Output the [X, Y] coordinate of the center of the cell containing the given text.  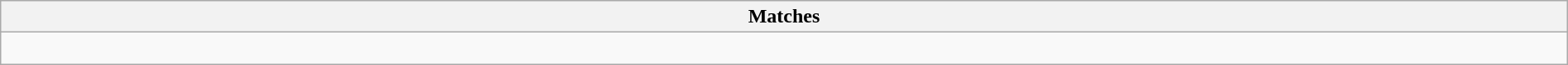
Matches [784, 17]
